Pinpoint the cell where the given text exists, returning its (X, Y) midpoint coordinate. 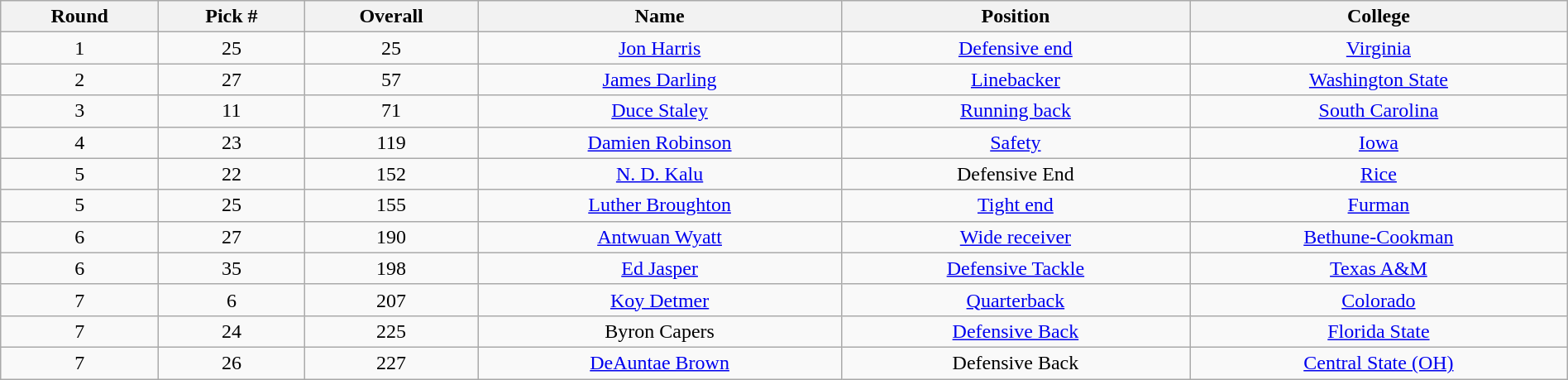
Overall (391, 17)
119 (391, 142)
Name (660, 17)
207 (391, 300)
35 (232, 268)
22 (232, 174)
Luther Broughton (660, 205)
190 (391, 237)
225 (391, 331)
Damien Robinson (660, 142)
Rice (1379, 174)
South Carolina (1379, 111)
11 (232, 111)
Duce Staley (660, 111)
Texas A&M (1379, 268)
Bethune-Cookman (1379, 237)
57 (391, 79)
227 (391, 363)
Running back (1016, 111)
26 (232, 363)
Florida State (1379, 331)
198 (391, 268)
Furman (1379, 205)
Washington State (1379, 79)
Colorado (1379, 300)
152 (391, 174)
College (1379, 17)
Quarterback (1016, 300)
2 (79, 79)
23 (232, 142)
Antwuan Wyatt (660, 237)
71 (391, 111)
Koy Detmer (660, 300)
Defensive end (1016, 48)
Pick # (232, 17)
Linebacker (1016, 79)
4 (79, 142)
Safety (1016, 142)
Defensive End (1016, 174)
Wide receiver (1016, 237)
Tight end (1016, 205)
Ed Jasper (660, 268)
Central State (OH) (1379, 363)
Defensive Tackle (1016, 268)
155 (391, 205)
James Darling (660, 79)
Iowa (1379, 142)
Byron Capers (660, 331)
24 (232, 331)
Jon Harris (660, 48)
1 (79, 48)
3 (79, 111)
Round (79, 17)
Position (1016, 17)
Virginia (1379, 48)
N. D. Kalu (660, 174)
DeAuntae Brown (660, 363)
